Return the [x, y] coordinate for the center point of the cell that contains the specified text.  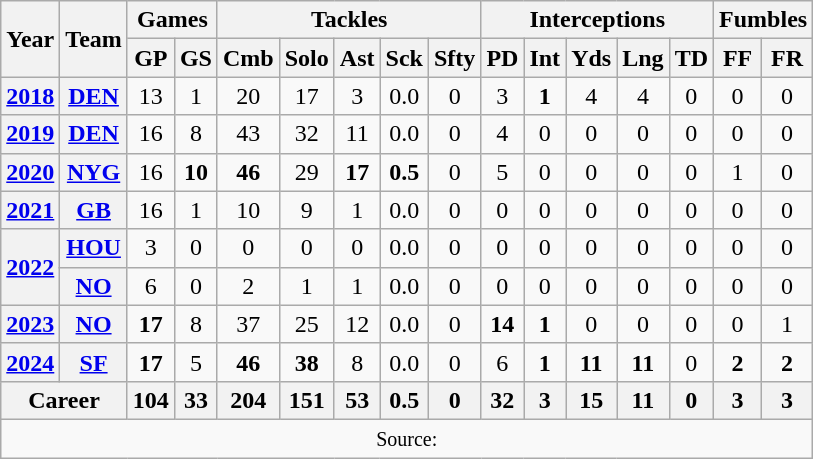
37 [248, 324]
GB [94, 210]
Yds [592, 58]
Ast [357, 58]
29 [306, 172]
15 [592, 400]
Games [172, 20]
2023 [30, 324]
HOU [94, 248]
Interceptions [598, 20]
2018 [30, 96]
38 [306, 362]
2022 [30, 267]
Int [545, 58]
2020 [30, 172]
33 [196, 400]
Sck [404, 58]
Source: [407, 438]
2021 [30, 210]
NYG [94, 172]
Cmb [248, 58]
PD [502, 58]
Tackles [348, 20]
9 [306, 210]
Solo [306, 58]
20 [248, 96]
Career [64, 400]
204 [248, 400]
104 [150, 400]
TD [691, 58]
2024 [30, 362]
13 [150, 96]
GP [150, 58]
Fumbles [764, 20]
Sfty [454, 58]
Team [94, 39]
12 [357, 324]
GS [196, 58]
53 [357, 400]
14 [502, 324]
Lng [643, 58]
25 [306, 324]
2019 [30, 134]
151 [306, 400]
SF [94, 362]
43 [248, 134]
FR [788, 58]
Year [30, 39]
FF [738, 58]
